From the cell containing the given text, extract its center point as [x, y] coordinate. 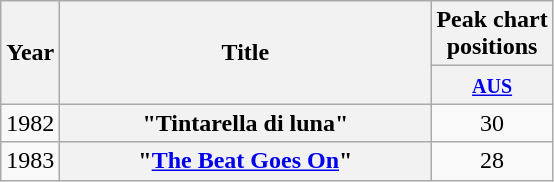
"Tintarella di luna" [246, 123]
1982 [30, 123]
1983 [30, 161]
Peak chartpositions [492, 34]
30 [492, 123]
Title [246, 52]
28 [492, 161]
"The Beat Goes On" [246, 161]
AUS [492, 85]
Year [30, 52]
